Scan for the cell matching the given text and deliver its (x, y) coordinate at center. 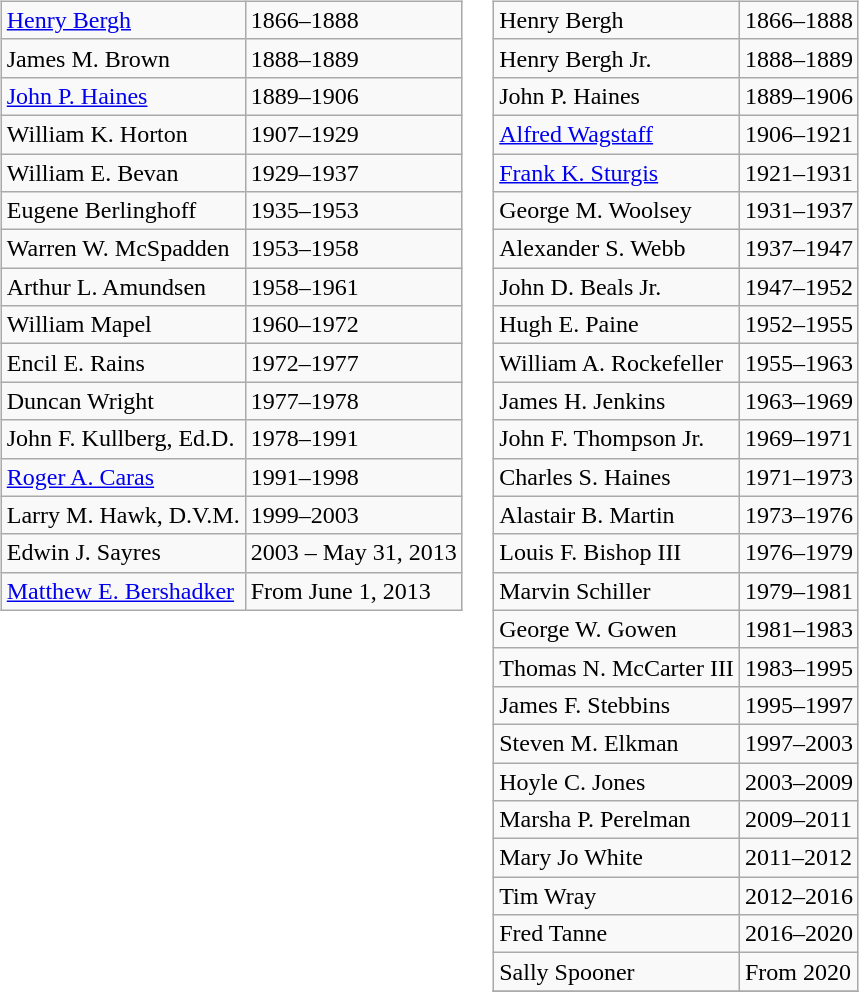
Mary Jo White (617, 858)
Charles S. Haines (617, 477)
Edwin J. Sayres (123, 553)
From June 1, 2013 (354, 591)
Hoyle C. Jones (617, 781)
James H. Jenkins (617, 401)
Duncan Wright (123, 401)
Frank K. Sturgis (617, 173)
Tim Wray (617, 896)
James M. Brown (123, 58)
Encil E. Rains (123, 363)
1960–1972 (354, 325)
1955–1963 (798, 363)
1991–1998 (354, 477)
William A. Rockefeller (617, 363)
Sally Spooner (617, 972)
1995–1997 (798, 705)
Henry Bergh Jr. (617, 58)
1952–1955 (798, 325)
1935–1953 (354, 211)
Marsha P. Perelman (617, 820)
Louis F. Bishop III (617, 553)
2003 – May 31, 2013 (354, 553)
2003–2009 (798, 781)
1973–1976 (798, 515)
1929–1937 (354, 173)
Matthew E. Bershadker (123, 591)
Alfred Wagstaff (617, 134)
Larry M. Hawk, D.V.M. (123, 515)
1978–1991 (354, 439)
1999–2003 (354, 515)
John D. Beals Jr. (617, 287)
George W. Gowen (617, 629)
William K. Horton (123, 134)
William E. Bevan (123, 173)
Fred Tanne (617, 934)
John F. Kullberg, Ed.D. (123, 439)
1937–1947 (798, 249)
1972–1977 (354, 363)
1981–1983 (798, 629)
1976–1979 (798, 553)
John F. Thompson Jr. (617, 439)
2016–2020 (798, 934)
William Mapel (123, 325)
1983–1995 (798, 667)
1906–1921 (798, 134)
Arthur L. Amundsen (123, 287)
2009–2011 (798, 820)
1977–1978 (354, 401)
Hugh E. Paine (617, 325)
1931–1937 (798, 211)
George M. Woolsey (617, 211)
James F. Stebbins (617, 705)
From 2020 (798, 972)
1921–1931 (798, 173)
1971–1973 (798, 477)
2011–2012 (798, 858)
1979–1981 (798, 591)
Roger A. Caras (123, 477)
1953–1958 (354, 249)
Alastair B. Martin (617, 515)
1969–1971 (798, 439)
1947–1952 (798, 287)
Steven M. Elkman (617, 743)
Alexander S. Webb (617, 249)
Warren W. McSpadden (123, 249)
1963–1969 (798, 401)
1997–2003 (798, 743)
1958–1961 (354, 287)
Thomas N. McCarter III (617, 667)
1907–1929 (354, 134)
Eugene Berlinghoff (123, 211)
2012–2016 (798, 896)
Marvin Schiller (617, 591)
